Search for the cell housing the specified text and yield its (x, y) center coordinate. 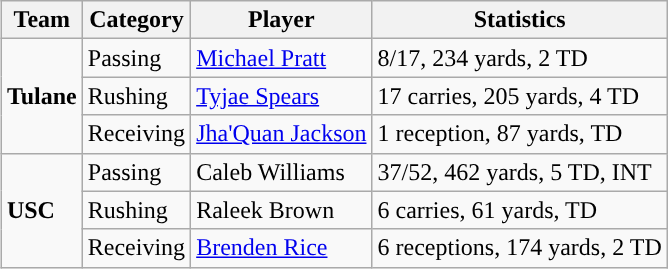
Raleek Brown (282, 210)
37/52, 462 yards, 5 TD, INT (520, 172)
Tulane (42, 96)
17 carries, 205 yards, 4 TD (520, 96)
Jha'Quan Jackson (282, 134)
6 receptions, 174 yards, 2 TD (520, 248)
Brenden Rice (282, 248)
Tyjae Spears (282, 96)
Team (42, 20)
Caleb Williams (282, 172)
Player (282, 20)
Michael Pratt (282, 58)
1 reception, 87 yards, TD (520, 134)
Statistics (520, 20)
Category (136, 20)
6 carries, 61 yards, TD (520, 210)
USC (42, 210)
8/17, 234 yards, 2 TD (520, 58)
